Detect which cell encompasses the target text, then output its (x, y) center coordinate. 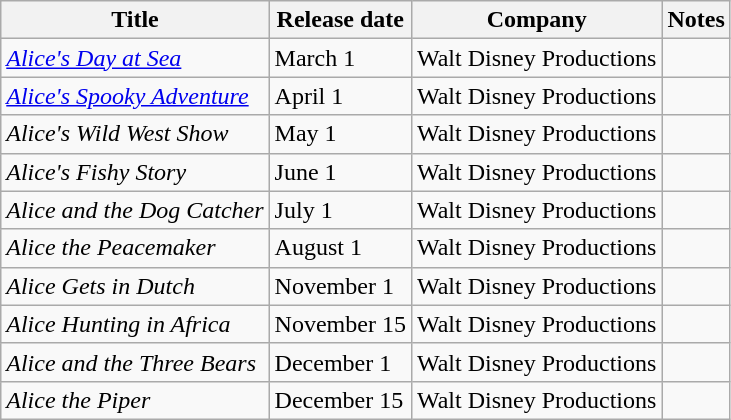
June 1 (340, 172)
Alice's Day at Sea (135, 58)
Title (135, 20)
November 15 (340, 324)
December 15 (340, 400)
November 1 (340, 286)
Alice's Fishy Story (135, 172)
Alice the Piper (135, 400)
Alice and the Dog Catcher (135, 210)
Alice Gets in Dutch (135, 286)
August 1 (340, 248)
March 1 (340, 58)
July 1 (340, 210)
April 1 (340, 96)
Release date (340, 20)
Alice Hunting in Africa (135, 324)
December 1 (340, 362)
Company (536, 20)
May 1 (340, 134)
Alice's Wild West Show (135, 134)
Alice the Peacemaker (135, 248)
Notes (696, 20)
Alice's Spooky Adventure (135, 96)
Alice and the Three Bears (135, 362)
